For the text-containing cell, return its midpoint in [x, y] coordinate format. 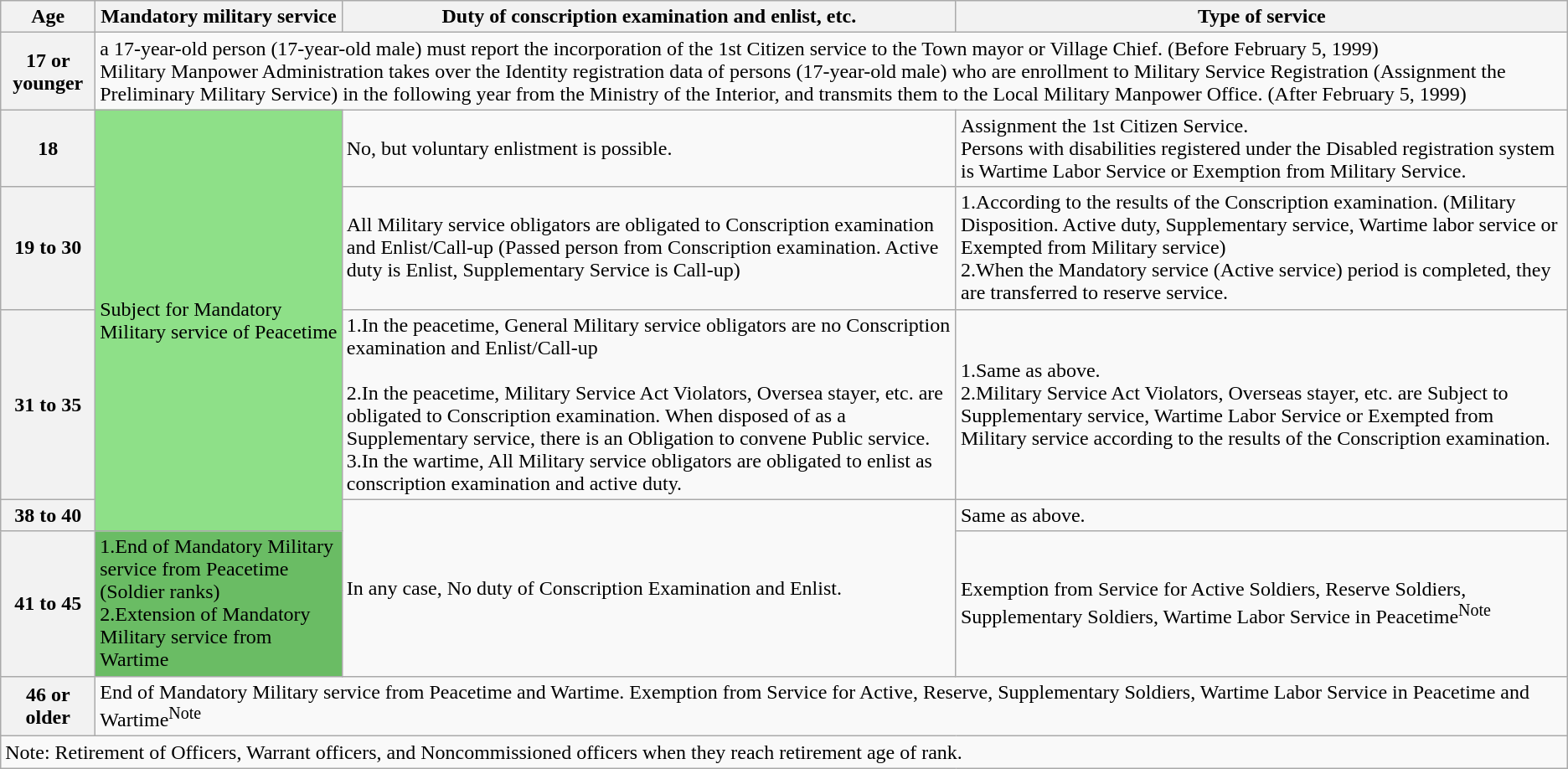
1.End of Mandatory Military service from Peacetime (Soldier ranks)2.Extension of Mandatory Military service from Wartime [219, 603]
19 to 30 [49, 248]
Duty of conscription examination and enlist, etc. [648, 17]
38 to 40 [49, 515]
Type of service [1261, 17]
18 [49, 148]
Mandatory military service [219, 17]
31 to 35 [49, 404]
No, but voluntary enlistment is possible. [648, 148]
41 to 45 [49, 603]
Note: Retirement of Officers, Warrant officers, and Noncommissioned officers when they reach retirement age of rank. [784, 752]
46 or older [49, 706]
Subject for Mandatory Military service of Peacetime [219, 320]
In any case, No duty of Conscription Examination and Enlist. [648, 588]
Exemption from Service for Active Soldiers, Reserve Soldiers, Supplementary Soldiers, Wartime Labor Service in PeacetimeNote [1261, 603]
17 or younger [49, 71]
Same as above. [1261, 515]
Age [49, 17]
